Detect which cell encompasses the target text, then output its (x, y) center coordinate. 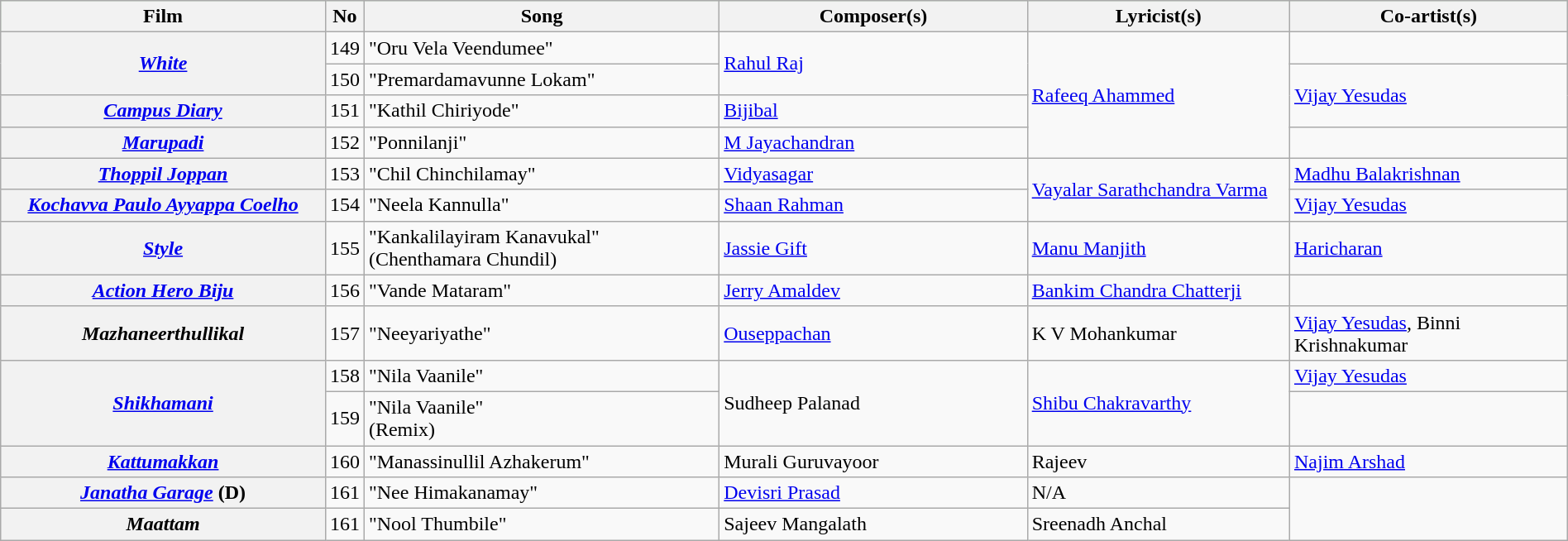
Style (164, 248)
Ouseppachan (873, 333)
158 (344, 376)
Jerry Amaldev (873, 290)
Rafeeq Ahammed (1158, 95)
Madhu Balakrishnan (1428, 174)
Maattam (164, 524)
Shaan Rahman (873, 205)
Haricharan (1428, 248)
K V Mohankumar (1158, 333)
"Kathil Chiriyode" (541, 111)
156 (344, 290)
"Chil Chinchilamay" (541, 174)
159 (344, 419)
Rahul Raj (873, 64)
Shikhamani (164, 402)
157 (344, 333)
Mazhaneerthullikal (164, 333)
"Nool Thumbile" (541, 524)
Sudheep Palanad (873, 402)
155 (344, 248)
Composer(s) (873, 17)
Film (164, 17)
N/A (1158, 493)
"Oru Vela Veendumee" (541, 48)
Action Hero Biju (164, 290)
Najim Arshad (1428, 461)
White (164, 64)
Devisri Prasad (873, 493)
Lyricist(s) (1158, 17)
153 (344, 174)
149 (344, 48)
Sajeev Mangalath (873, 524)
"Nila Vaanile"(Remix) (541, 419)
Kochavva Paulo Ayyappa Coelho (164, 205)
Vayalar Sarathchandra Varma (1158, 189)
152 (344, 142)
Kattumakkan (164, 461)
160 (344, 461)
150 (344, 79)
Sreenadh Anchal (1158, 524)
Vijay Yesudas, Binni Krishnakumar (1428, 333)
"Kankalilayiram Kanavukal"(Chenthamara Chundil) (541, 248)
Song (541, 17)
Bankim Chandra Chatterji (1158, 290)
Marupadi (164, 142)
"Neeyariyathe" (541, 333)
151 (344, 111)
Murali Guruvayoor (873, 461)
Bijibal (873, 111)
M Jayachandran (873, 142)
No (344, 17)
Shibu Chakravarthy (1158, 402)
Manu Manjith (1158, 248)
Jassie Gift (873, 248)
Co-artist(s) (1428, 17)
"Nila Vaanile" (541, 376)
Janatha Garage (D) (164, 493)
"Manassinullil Azhakerum" (541, 461)
"Vande Mataram" (541, 290)
"Nee Himakanamay" (541, 493)
Campus Diary (164, 111)
"Premardamavunne Lokam" (541, 79)
"Neela Kannulla" (541, 205)
Vidyasagar (873, 174)
154 (344, 205)
Rajeev (1158, 461)
Thoppil Joppan (164, 174)
"Ponnilanji" (541, 142)
